Return [x, y] of the center of cell containing provided text 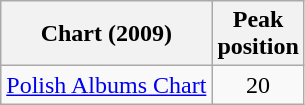
Peakposition [258, 34]
Polish Albums Chart [106, 85]
20 [258, 85]
Chart (2009) [106, 34]
